Locate the cell with the specified text and output its (X, Y) center coordinate. 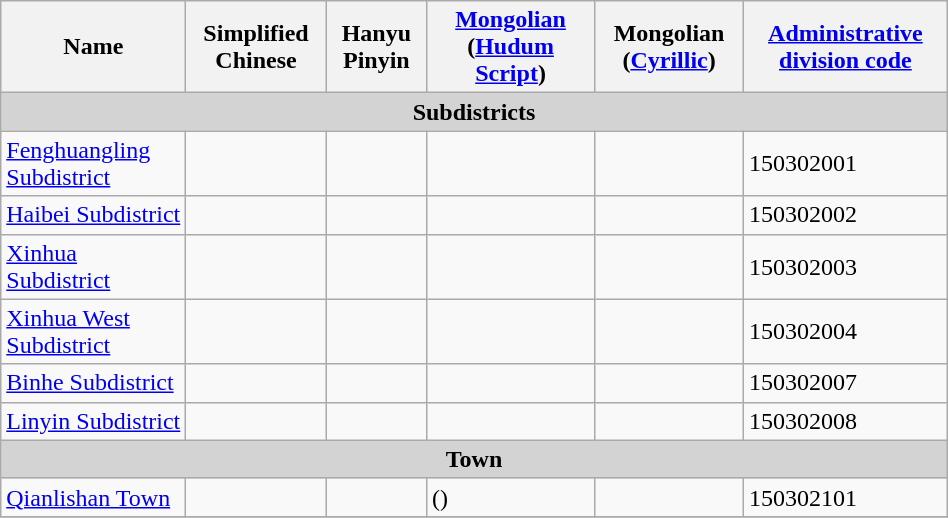
150302007 (846, 383)
150302002 (846, 215)
Town (474, 459)
150302001 (846, 164)
Haibei Subdistrict (94, 215)
Fenghuangling Subdistrict (94, 164)
Name (94, 47)
Xinhua Subdistrict (94, 266)
Simplified Chinese (256, 47)
() (511, 497)
Mongolian (Cyrillic) (670, 47)
Hanyu Pinyin (376, 47)
Administrative division code (846, 47)
Binhe Subdistrict (94, 383)
Mongolian (Hudum Script) (511, 47)
Subdistricts (474, 112)
150302101 (846, 497)
150302008 (846, 421)
Qianlishan Town (94, 497)
150302003 (846, 266)
Linyin Subdistrict (94, 421)
Xinhua West Subdistrict (94, 332)
150302004 (846, 332)
